Detect which cell encompasses the target text, then output its [X, Y] center coordinate. 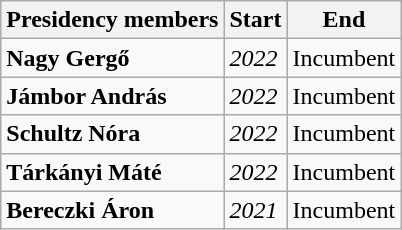
Tárkányi Máté [112, 172]
2021 [256, 210]
End [344, 20]
Jámbor András [112, 96]
Bereczki Áron [112, 210]
Presidency members [112, 20]
Start [256, 20]
Schultz Nóra [112, 134]
Nagy Gergő [112, 58]
